Capture the cell that displays the provided text and extract its [X, Y] central coordinate. 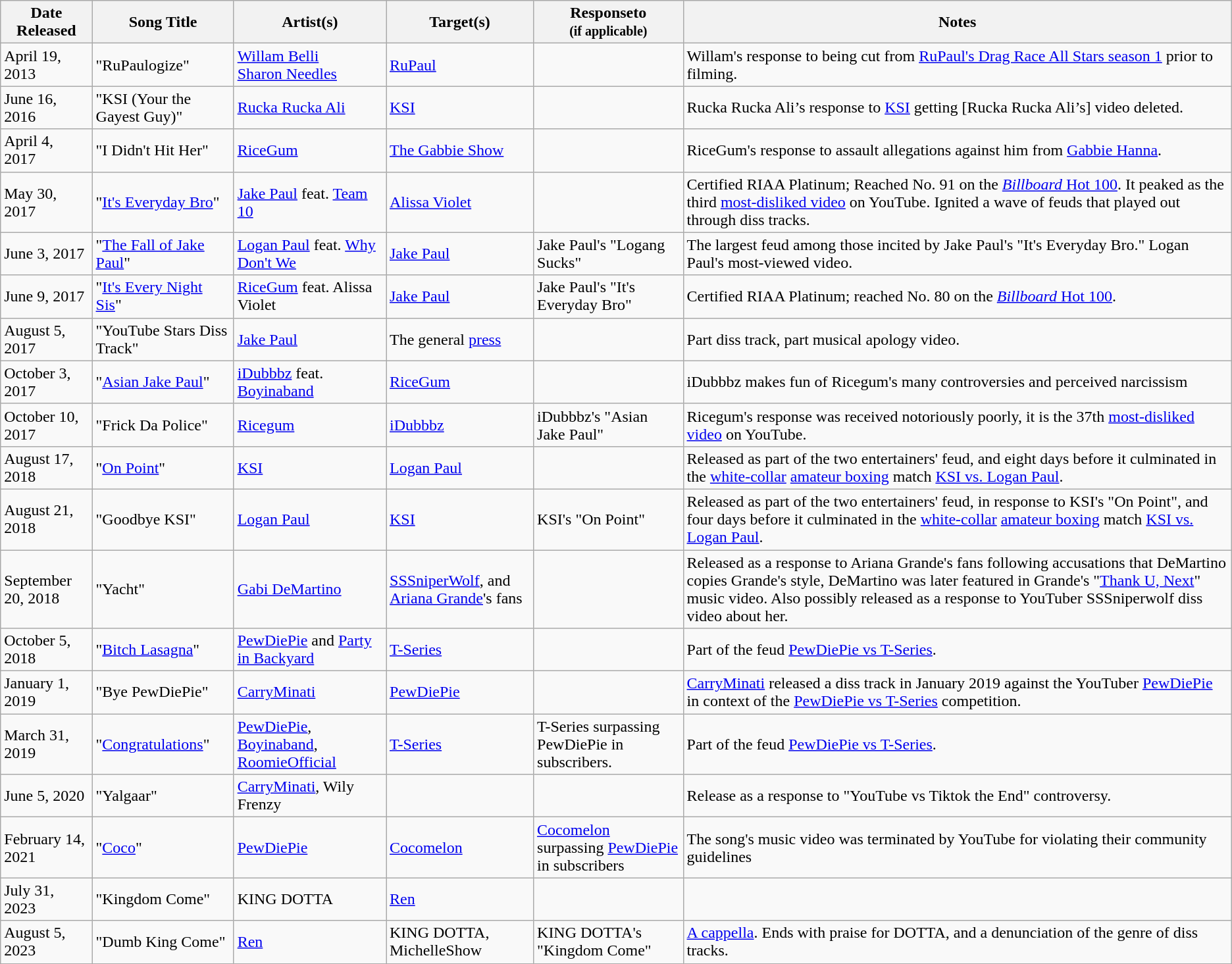
CarryMinati, Wily Frenzy [309, 796]
Date Released [46, 22]
Notes [957, 22]
"Bitch Lasagna" [163, 650]
Alissa Violet [459, 202]
RiceGum feat. Alissa Violet [309, 296]
Artist(s) [309, 22]
Part diss track, part musical apology video. [957, 340]
April 4, 2017 [46, 150]
June 9, 2017 [46, 296]
Logan Paul feat. Why Don't We [309, 254]
PewDiePie and Party in Backyard [309, 650]
Ricegum [309, 425]
Responseto(if applicable) [609, 22]
iDubbbz [459, 425]
The Gabbie Show [459, 150]
Ricegum's response was received notoriously poorly, it is the 37th most-disliked video on YouTube. [957, 425]
A cappella. Ends with praise for DOTTA, and a denunciation of the genre of diss tracks. [957, 942]
KSI's "On Point" [609, 519]
June 5, 2020 [46, 796]
"Frick Da Police" [163, 425]
Jake Paul feat. Team 10 [309, 202]
CarryMinati released a diss track in January 2019 against the YouTuber PewDiePie in context of the PewDiePie vs T-Series competition. [957, 692]
"It's Everyday Bro" [163, 202]
Willam BelliSharon Needles [309, 64]
June 3, 2017 [46, 254]
"Asian Jake Paul" [163, 382]
The largest feud among those incited by Jake Paul's "It's Everyday Bro." Logan Paul's most-viewed video. [957, 254]
October 10, 2017 [46, 425]
Target(s) [459, 22]
The general press [459, 340]
Cocomelon [459, 848]
"RuPaulogize" [163, 64]
"Congratulations" [163, 744]
"Yalgaar" [163, 796]
"Yacht" [163, 590]
Willam's response to being cut from RuPaul's Drag Race All Stars season 1 prior to filming. [957, 64]
"Goodbye KSI" [163, 519]
KING DOTTA [309, 899]
April 19, 2013 [46, 64]
August 5, 2023 [46, 942]
"The Fall of Jake Paul" [163, 254]
August 17, 2018 [46, 467]
iDubbbz makes fun of Ricegum's many controversies and perceived narcissism [957, 382]
"YouTube Stars Diss Track" [163, 340]
KING DOTTA, MichelleShow [459, 942]
"It's Every Night Sis" [163, 296]
"On Point" [163, 467]
Released as part of the two entertainers' feud, and eight days before it culminated in the white-collar amateur boxing match KSI vs. Logan Paul. [957, 467]
Rucka Rucka Ali’s response to KSI getting [Rucka Rucka Ali’s] video deleted. [957, 108]
May 30, 2017 [46, 202]
October 3, 2017 [46, 382]
iDubbbz feat. Boyinaband [309, 382]
July 31, 2023 [46, 899]
"Kingdom Come" [163, 899]
Release as a response to "YouTube vs Tiktok the End" controversy. [957, 796]
February 14, 2021 [46, 848]
August 21, 2018 [46, 519]
Rucka Rucka Ali [309, 108]
"KSI (Your the Gayest Guy)" [163, 108]
iDubbbz's "Asian Jake Paul" [609, 425]
T-Series surpassing PewDiePie in subscribers. [609, 744]
CarryMinati [309, 692]
Song Title [163, 22]
"I Didn't Hit Her" [163, 150]
August 5, 2017 [46, 340]
June 16, 2016 [46, 108]
RiceGum's response to assault allegations against him from Gabbie Hanna. [957, 150]
Gabi DeMartino [309, 590]
PewDiePie, Boyinaband, RoomieOfficial [309, 744]
"Bye PewDiePie" [163, 692]
"Coco" [163, 848]
Jake Paul's "Logang Sucks" [609, 254]
October 5, 2018 [46, 650]
September 20, 2018 [46, 590]
RuPaul [459, 64]
March 31, 2019 [46, 744]
The song's music video was terminated by YouTube for violating their community guidelines [957, 848]
KING DOTTA's "Kingdom Come" [609, 942]
SSSniperWolf, and Ariana Grande's fans [459, 590]
January 1, 2019 [46, 692]
Certified RIAA Platinum; reached No. 80 on the Billboard Hot 100. [957, 296]
Cocomelon surpassing PewDiePie in subscribers [609, 848]
Jake Paul's "It's Everyday Bro" [609, 296]
"Dumb King Come" [163, 942]
